Provide the [X, Y] coordinate of the cell's center where the given text is located.  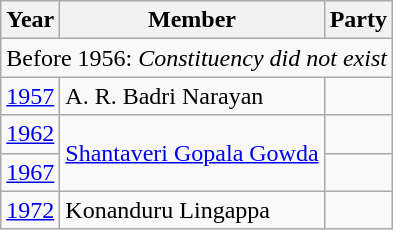
1957 [30, 96]
1962 [30, 134]
Party [358, 20]
1972 [30, 210]
Year [30, 20]
Shantaveri Gopala Gowda [192, 153]
Member [192, 20]
Before 1956: Constituency did not exist [197, 58]
Konanduru Lingappa [192, 210]
1967 [30, 172]
A. R. Badri Narayan [192, 96]
